Capture the cell that displays the provided text and extract its (X, Y) central coordinate. 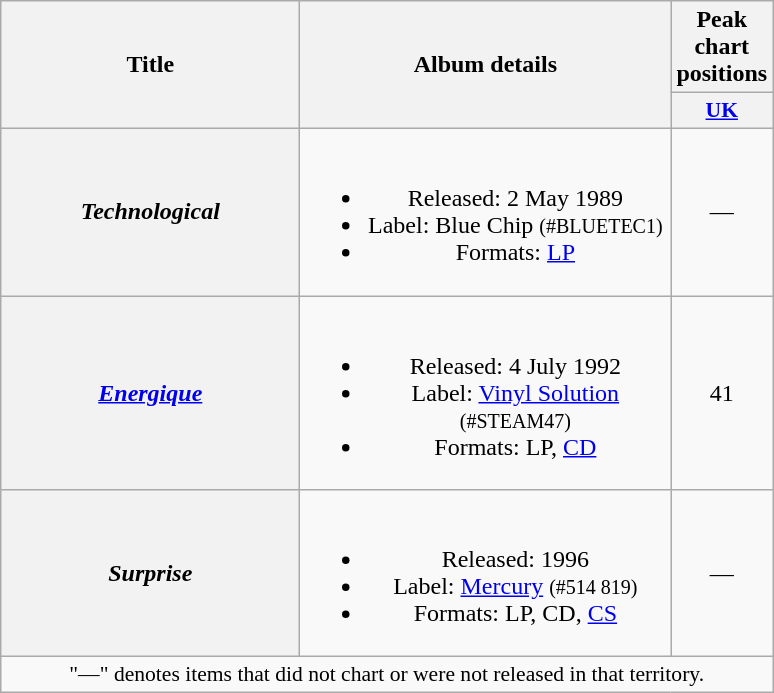
Released: 2 May 1989Label: Blue Chip (#BLUETEC1)Formats: LP (486, 212)
Title (150, 65)
Energique (150, 393)
Released: 1996Label: Mercury (#514 819)Formats: LP, CD, CS (486, 574)
UK (722, 111)
Technological (150, 212)
Album details (486, 65)
Surprise (150, 574)
41 (722, 393)
Peak chart positions (722, 47)
"—" denotes items that did not chart or were not released in that territory. (387, 675)
Released: 4 July 1992Label: Vinyl Solution (#STEAM47)Formats: LP, CD (486, 393)
